Pinpoint the cell where the given text exists, returning its (x, y) midpoint coordinate. 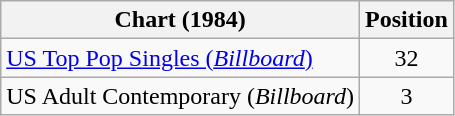
Position (407, 20)
32 (407, 58)
Chart (1984) (180, 20)
US Adult Contemporary (Billboard) (180, 96)
3 (407, 96)
US Top Pop Singles (Billboard) (180, 58)
